For the text-containing cell, return its midpoint in (x, y) coordinate format. 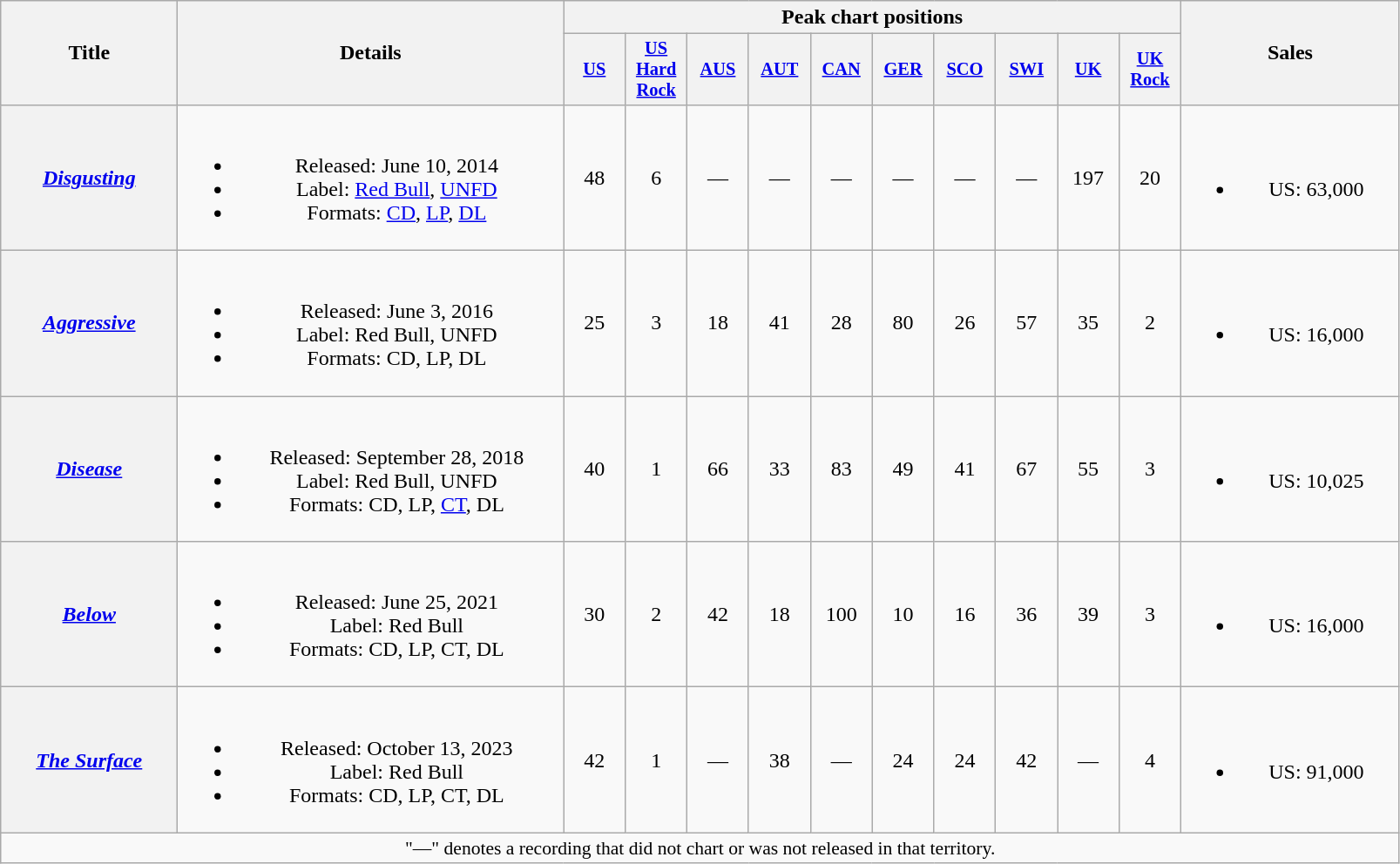
UKRock (1150, 70)
197 (1089, 178)
AUS (718, 70)
Peak chart positions (873, 17)
UK (1089, 70)
AUT (779, 70)
Aggressive (89, 324)
SCO (965, 70)
28 (842, 324)
100 (842, 615)
49 (903, 469)
SWI (1026, 70)
39 (1089, 615)
33 (779, 469)
35 (1089, 324)
Title (89, 53)
US: 63,000 (1289, 178)
Released: June 3, 2016Label: Red Bull, UNFDFormats: CD, LP, DL (371, 324)
80 (903, 324)
Below (89, 615)
20 (1150, 178)
CAN (842, 70)
36 (1026, 615)
US: 10,025 (1289, 469)
"—" denotes a recording that did not chart or was not released in that territory. (700, 848)
USHard Rock (657, 70)
66 (718, 469)
Released: October 13, 2023Label: Red BullFormats: CD, LP, CT, DL (371, 759)
55 (1089, 469)
67 (1026, 469)
40 (594, 469)
Details (371, 53)
25 (594, 324)
6 (657, 178)
16 (965, 615)
38 (779, 759)
30 (594, 615)
US: 91,000 (1289, 759)
83 (842, 469)
Disease (89, 469)
US (594, 70)
The Surface (89, 759)
Sales (1289, 53)
Released: September 28, 2018Label: Red Bull, UNFDFormats: CD, LP, CT, DL (371, 469)
GER (903, 70)
48 (594, 178)
26 (965, 324)
4 (1150, 759)
10 (903, 615)
Released: June 25, 2021Label: Red BullFormats: CD, LP, CT, DL (371, 615)
57 (1026, 324)
Released: June 10, 2014Label: Red Bull, UNFDFormats: CD, LP, DL (371, 178)
Disgusting (89, 178)
